Scan for the cell matching the given text and deliver its [x, y] coordinate at center. 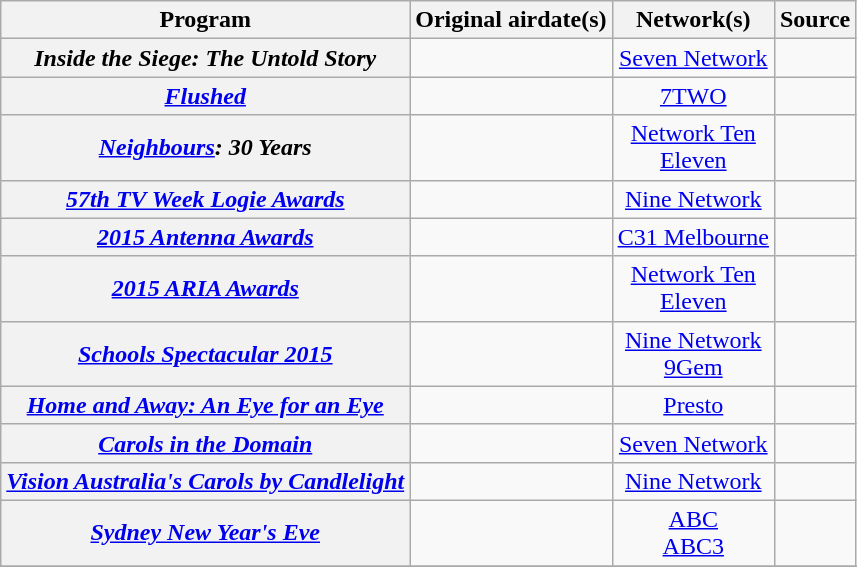
Network(s) [693, 20]
ABCABC3 [693, 532]
Flushed [206, 96]
2015 Antenna Awards [206, 237]
7TWO [693, 96]
Vision Australia's Carols by Candlelight [206, 481]
Inside the Siege: The Untold Story [206, 58]
Presto [693, 405]
Schools Spectacular 2015 [206, 354]
57th TV Week Logie Awards [206, 199]
Nine Network9Gem [693, 354]
Source [814, 20]
Program [206, 20]
2015 ARIA Awards [206, 288]
Original airdate(s) [511, 20]
Neighbours: 30 Years [206, 148]
C31 Melbourne [693, 237]
Carols in the Domain [206, 443]
Sydney New Year's Eve [206, 532]
Home and Away: An Eye for an Eye [206, 405]
